Capture the cell that displays the provided text and extract its (x, y) central coordinate. 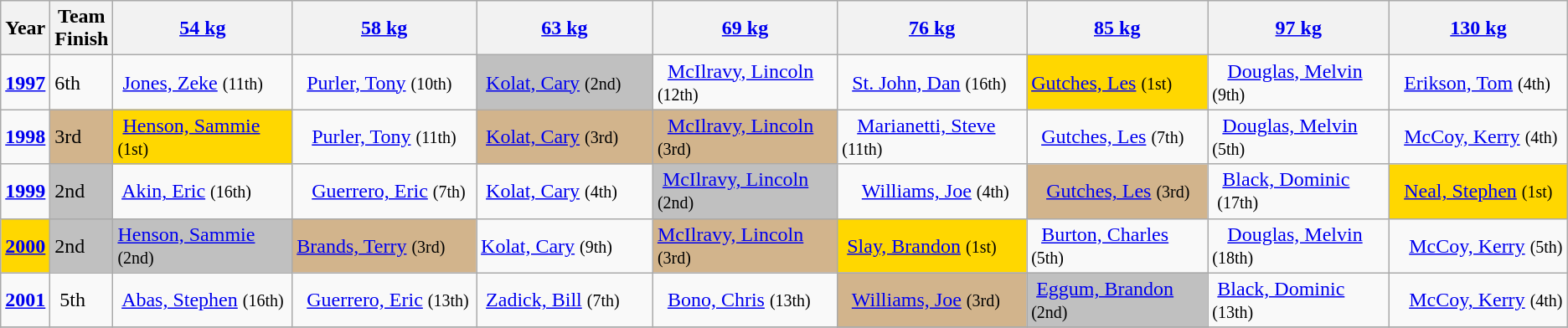
Guerrero, Eric (13th) (384, 300)
Marianetti, Steve (11th) (932, 137)
McIlravy, Lincoln (12th) (745, 82)
130 kg (1479, 28)
Henson, Sammie (2nd) (203, 246)
85 kg (1117, 28)
Kolat, Cary (9th) (565, 246)
Guerrero, Eric (7th) (384, 191)
Williams, Joe (3rd) (932, 300)
McIlravy, Lincoln (2nd) (745, 191)
McCoy, Kerry (5th) (1479, 246)
Gutches, Les (7th) (1117, 137)
Abas, Stephen (16th) (203, 300)
Gutches, Les (3rd) (1117, 191)
Akin, Eric (16th) (203, 191)
Burton, Charles (5th) (1117, 246)
Team Finish (82, 28)
Douglas, Melvin (9th) (1298, 82)
Douglas, Melvin (5th) (1298, 137)
Douglas, Melvin (18th) (1298, 246)
1998 (25, 137)
Purler, Tony (11th) (384, 137)
54 kg (203, 28)
Kolat, Cary (3rd) (565, 137)
2000 (25, 246)
3rd (82, 137)
2001 (25, 300)
Eggum, Brandon (2nd) (1117, 300)
Black, Dominic (17th) (1298, 191)
Purler, Tony (10th) (384, 82)
58 kg (384, 28)
Bono, Chris (13th) (745, 300)
1999 (25, 191)
Year (25, 28)
Kolat, Cary (4th) (565, 191)
Jones, Zeke (11th) (203, 82)
Williams, Joe (4th) (932, 191)
Slay, Brandon (1st) (932, 246)
69 kg (745, 28)
63 kg (565, 28)
Brands, Terry (3rd) (384, 246)
Kolat, Cary (2nd) (565, 82)
76 kg (932, 28)
Neal, Stephen (1st) (1479, 191)
6th (82, 82)
97 kg (1298, 28)
Gutches, Les (1st) (1117, 82)
Zadick, Bill (7th) (565, 300)
Henson, Sammie (1st) (203, 137)
Black, Dominic (13th) (1298, 300)
Erikson, Tom (4th) (1479, 82)
5th (82, 300)
1997 (25, 82)
St. John, Dan (16th) (932, 82)
